Return [X, Y] of the center of cell containing provided text 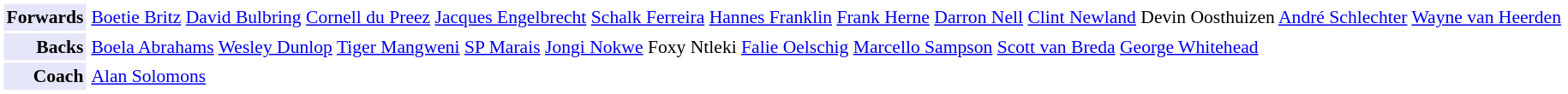
Forwards [45, 17]
Alan Solomons [826, 77]
Boela Abrahams Wesley Dunlop Tiger Mangweni SP Marais Jongi Nokwe Foxy Ntleki Falie Oelschig Marcello Sampson Scott van Breda George Whitehead [826, 47]
Backs [45, 47]
Coach [45, 77]
